From the cell containing the given text, extract its center point as (X, Y) coordinate. 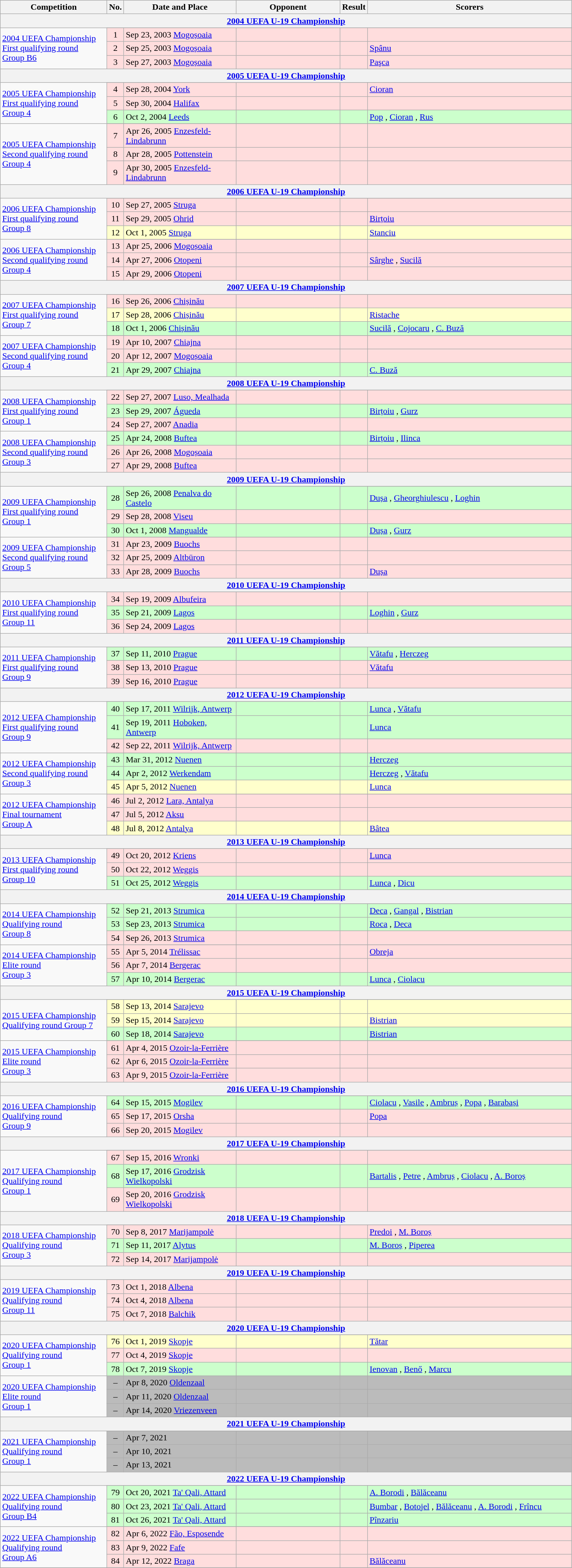
2010 UEFA Championship First qualifying round Group 11 (54, 612)
30 (115, 530)
No. (115, 7)
2021 UEFA U-19 Championship (286, 1424)
26 (115, 452)
Apr 13, 2021 (180, 1465)
Vătafu (470, 668)
2009 UEFA Championship Second qualifying round Group 5 (54, 558)
Sep 11, 2017 Alytus (180, 1245)
56 (115, 965)
69 (115, 1200)
Sep 11, 2010 Prague (180, 654)
Sep 21, 2013 Strumica (180, 911)
2012 UEFA Championship Second qualifying round Group 3 (54, 773)
Apr 29, 2006 Otopeni (180, 274)
2019 UEFA Championship Qualifying round Group 11 (54, 1300)
67 (115, 1157)
Sep 15, 2016 Wronki (180, 1157)
Ristache (470, 315)
2010 UEFA U-19 Championship (286, 585)
2008 UEFA U-19 Championship (286, 383)
2007 UEFA Championship Second qualifying round Group 4 (54, 356)
2022 UEFA Championship Qualifying round Group B4 (54, 1506)
65 (115, 1116)
Oct 25, 2012 Weggis (180, 883)
A. Borodi , Bălăceanu (470, 1492)
2022 UEFA U-19 Championship (286, 1479)
33 (115, 571)
Apr 9, 2015 Ozoir-la-Ferrière (180, 1075)
Oct 1, 2018 Albena (180, 1286)
84 (115, 1561)
2015 UEFA Championship Elite round Group 3 (54, 1061)
Oct 7, 2019 Skopje (180, 1369)
Sep 26, 2008 Penalva do Castelo (180, 498)
2020 UEFA Championship Elite round Group 1 (54, 1396)
Sep 23, 2013 Strumica (180, 924)
Apr 10, 2014 Bergerac (180, 979)
Sep 17, 2011 Wilrijk, Antwerp (180, 709)
Herczeg , Vătafu (470, 773)
52 (115, 911)
Oct 20, 2012 Kriens (180, 855)
2006 UEFA U-19 Championship (286, 191)
2012 UEFA Championship First qualifying round Group 9 (54, 727)
42 (115, 746)
Jul 2, 2012 Lara, Antalya (180, 801)
Vătafu , Herczeg (470, 654)
Oct 2, 2004 Leeds (180, 117)
Sep 22, 2011 Wilrijk, Antwerp (180, 746)
2014 UEFA U-19 Championship (286, 897)
Sep 29, 2007 Águeda (180, 411)
2004 UEFA Championship First qualifying round Group B6 (54, 48)
Sep 16, 2010 Prague (180, 681)
Oct 1, 2006 Chișinău (180, 328)
4 (115, 89)
Sârghe , Sucilă (470, 260)
Oct 26, 2021 Ta' Qali, Attard (180, 1520)
Bumbar , Botojel , Bălăceanu , A. Borodi , Frîncu (470, 1506)
73 (115, 1286)
10 (115, 205)
47 (115, 814)
2005 UEFA U-19 Championship (286, 76)
2020 UEFA U-19 Championship (286, 1328)
Apr 27, 2006 Otopeni (180, 260)
37 (115, 654)
Opponent (288, 7)
Apr 4, 2015 Ozoir-la-Ferrière (180, 1047)
Sep 20, 2015 Mogilev (180, 1130)
75 (115, 1314)
M. Boroș , Piperea (470, 1245)
Sep 28, 2008 Viseu (180, 517)
2008 UEFA Championship Second qualifying round Group 3 (54, 452)
2015 UEFA U-19 Championship (286, 993)
40 (115, 709)
Dușa , Gheorghiulescu , Loghin (470, 498)
Apr 24, 2008 Buftea (180, 438)
Stanciu (470, 232)
77 (115, 1355)
2017 UEFA Championship Qualifying round Group 1 (54, 1181)
Oct 4, 2018 Albena (180, 1300)
Sep 25, 2003 Mogoșoaia (180, 48)
2014 UEFA Championship Qualifying round Group 8 (54, 924)
Apr 14, 2020 Vriezenveen (180, 1410)
2009 UEFA Championship First qualifying round Group 1 (54, 512)
Oct 23, 2021 Ta' Qali, Attard (180, 1506)
Apr 10, 2021 (180, 1451)
60 (115, 1034)
78 (115, 1369)
45 (115, 787)
62 (115, 1061)
5 (115, 103)
14 (115, 260)
35 (115, 612)
43 (115, 759)
Sep 28, 2004 York (180, 89)
2004 UEFA U-19 Championship (286, 21)
Sep 17, 2016 Grodzisk Wielkopolski (180, 1176)
57 (115, 979)
76 (115, 1342)
32 (115, 558)
Sep 19, 2011 Hoboken, Antwerp (180, 727)
Date and Place (180, 7)
2016 UEFA Championship Qualifying round Group 9 (54, 1116)
59 (115, 1020)
Sep 27, 2007 Luso, Mealhada (180, 397)
Sep 8, 2017 Marijampolė (180, 1232)
Sep 20, 2016 Grodzisk Wielkopolski (180, 1200)
1 (115, 35)
Apr 12, 2022 Braga (180, 1561)
Spânu (470, 48)
Sep 27, 2007 Anadia (180, 425)
24 (115, 425)
Lunca , Dicu (470, 883)
22 (115, 397)
C. Buză (470, 369)
2018 UEFA U-19 Championship (286, 1218)
Jul 8, 2012 Antalya (180, 828)
Paşca (470, 62)
50 (115, 869)
15 (115, 274)
2015 UEFA Championship Qualifying round Group 7 (54, 1020)
31 (115, 544)
48 (115, 828)
Apr 5, 2014 Trélissac (180, 952)
61 (115, 1047)
28 (115, 498)
74 (115, 1300)
Apr 7, 2014 Bergerac (180, 965)
2018 UEFA Championship Qualifying round Group 3 (54, 1245)
Pînzariu (470, 1520)
25 (115, 438)
Apr 28, 2005 Pottenstein (180, 154)
2012 UEFA Championship Final tournament Group A (54, 814)
9 (115, 172)
49 (115, 855)
Apr 6, 2022 Fão, Esposende (180, 1533)
2012 UEFA U-19 Championship (286, 695)
Apr 5, 2012 Nuenen (180, 787)
21 (115, 369)
Apr 2, 2012 Werkendam (180, 773)
Sep 17, 2015 Orsha (180, 1116)
Apr 6, 2015 Ozoir-la-Ferrière (180, 1061)
53 (115, 924)
Mar 31, 2012 Nuenen (180, 759)
44 (115, 773)
Sep 23, 2003 Mogoșoaia (180, 35)
2011 UEFA Championship First qualifying round Group 9 (54, 668)
Apr 7, 2021 (180, 1438)
29 (115, 517)
Sep 24, 2009 Lagos (180, 626)
Oct 1, 2019 Skopje (180, 1342)
Oct 1, 2008 Mangualde (180, 530)
2022 UEFA Championship Qualifying round Group A6 (54, 1547)
82 (115, 1533)
54 (115, 938)
39 (115, 681)
55 (115, 952)
Jul 5, 2012 Aksu (180, 814)
Popa (470, 1116)
2009 UEFA U-19 Championship (286, 479)
Dușa , Gurz (470, 530)
Sep 19, 2009 Albufeira (180, 599)
18 (115, 328)
Ciolacu , Vasile , Ambruș , Popa , Barabași (470, 1103)
12 (115, 232)
20 (115, 356)
81 (115, 1520)
Sep 18, 2014 Sarajevo (180, 1034)
Herczeg (470, 759)
Oct 22, 2012 Weggis (180, 869)
Sep 13, 2014 Sarajevo (180, 1006)
Apr 29, 2007 Chiajna (180, 369)
41 (115, 727)
Scorers (470, 7)
Apr 30, 2005 Enzesfeld-Lindabrunn (180, 172)
7 (115, 136)
66 (115, 1130)
Oct 20, 2021 Ta' Qali, Attard (180, 1492)
23 (115, 411)
Apr 12, 2007 Mogoșoaia (180, 356)
6 (115, 117)
71 (115, 1245)
Birțoiu , Gurz (470, 411)
2007 UEFA U-19 Championship (286, 287)
11 (115, 219)
Lunca , Vătafu (470, 709)
Apr 8, 2020 Oldenzaal (180, 1383)
38 (115, 668)
2006 UEFA Championship First qualifying round Group 8 (54, 219)
Oct 1, 2005 Struga (180, 232)
Obreja (470, 952)
63 (115, 1075)
Sep 27, 2005 Struga (180, 205)
68 (115, 1176)
58 (115, 1006)
2013 UEFA Championship First qualifying round Group 10 (54, 869)
Apr 10, 2007 Chiajna (180, 342)
Sep 14, 2017 Marijampolė (180, 1259)
46 (115, 801)
Sep 28, 2006 Chișinău (180, 315)
13 (115, 246)
2014 UEFA Championship Elite round Group 3 (54, 965)
Apr 28, 2009 Buochs (180, 571)
2016 UEFA U-19 Championship (286, 1089)
Dușa (470, 571)
Sucilă , Cojocaru , C. Buză (470, 328)
Tătar (470, 1342)
2005 UEFA Championship Second qualifying round Group 4 (54, 154)
2006 UEFA Championship Second qualifying round Group 4 (54, 260)
Result (354, 7)
79 (115, 1492)
16 (115, 301)
Pop , Cioran , Rus (470, 117)
2021 UEFA Championship Qualifying round Group 1 (54, 1451)
2013 UEFA U-19 Championship (286, 842)
3 (115, 62)
Sep 26, 2013 Strumica (180, 938)
Bălăceanu (470, 1561)
8 (115, 154)
Apr 25, 2006 Mogoșoaia (180, 246)
Loghin , Gurz (470, 612)
Ienovan , Benő , Marcu (470, 1369)
64 (115, 1103)
Sep 21, 2009 Lagos (180, 612)
Birțoiu (470, 219)
Deca , Gangal , Bistrian (470, 911)
Sep 15, 2015 Mogilev (180, 1103)
2017 UEFA U-19 Championship (286, 1144)
2020 UEFA Championship Qualifying round Group 1 (54, 1355)
Sep 26, 2006 Chișinău (180, 301)
Competition (54, 7)
17 (115, 315)
Apr 23, 2009 Buochs (180, 544)
70 (115, 1232)
Bâtea (470, 828)
51 (115, 883)
2005 UEFA Championship First qualifying round Group 4 (54, 103)
72 (115, 1259)
Lunca , Ciolacu (470, 979)
Sep 27, 2003 Mogoșoaia (180, 62)
Sep 13, 2010 Prague (180, 668)
Roca , Deca (470, 924)
83 (115, 1547)
34 (115, 599)
Apr 11, 2020 Oldenzaal (180, 1396)
Sep 29, 2005 Ohrid (180, 219)
Apr 9, 2022 Fafe (180, 1547)
Predoi , M. Boroș (470, 1232)
Apr 26, 2005 Enzesfeld-Lindabrunn (180, 136)
2019 UEFA U-19 Championship (286, 1273)
Cioran (470, 89)
2 (115, 48)
2008 UEFA Championship First qualifying round Group 1 (54, 411)
Apr 26, 2008 Mogoșoaia (180, 452)
Sep 15, 2014 Sarajevo (180, 1020)
Birțoiu , Ilinca (470, 438)
19 (115, 342)
2007 UEFA Championship First qualifying round Group 7 (54, 315)
Sep 30, 2004 Halifax (180, 103)
36 (115, 626)
2011 UEFA U-19 Championship (286, 640)
Apr 25, 2009 Altbüron (180, 558)
27 (115, 466)
Oct 7, 2018 Balchik (180, 1314)
Bartalis , Petre , Ambruș , Ciolacu , A. Boroș (470, 1176)
80 (115, 1506)
Oct 4, 2019 Skopje (180, 1355)
Apr 29, 2008 Buftea (180, 466)
